Determine the (X, Y) coordinate at the center of the cell enclosing the given text.  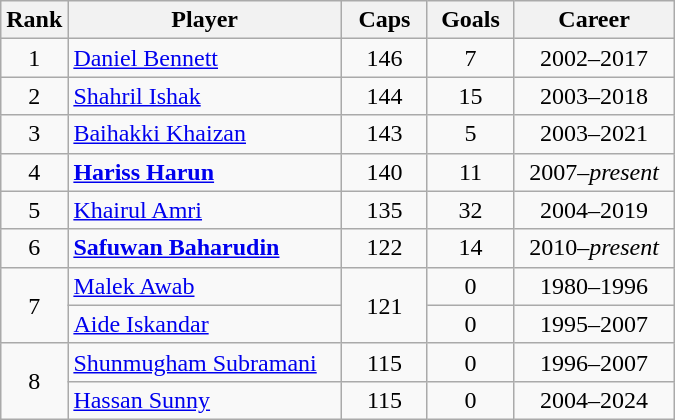
Aide Iskandar (205, 324)
Khairul Amri (205, 210)
3 (34, 134)
1995–2007 (594, 324)
2004–2024 (594, 400)
1996–2007 (594, 362)
Shahril Ishak (205, 96)
2003–2021 (594, 134)
Goals (470, 20)
140 (384, 172)
Career (594, 20)
14 (470, 248)
4 (34, 172)
8 (34, 381)
Rank (34, 20)
Caps (384, 20)
146 (384, 58)
144 (384, 96)
2010–present (594, 248)
1 (34, 58)
121 (384, 305)
Hariss Harun (205, 172)
2002–2017 (594, 58)
11 (470, 172)
Shunmugham Subramani (205, 362)
Safuwan Baharudin (205, 248)
1980–1996 (594, 286)
Baihakki Khaizan (205, 134)
143 (384, 134)
2007–present (594, 172)
15 (470, 96)
6 (34, 248)
Daniel Bennett (205, 58)
2003–2018 (594, 96)
Hassan Sunny (205, 400)
135 (384, 210)
32 (470, 210)
2004–2019 (594, 210)
Malek Awab (205, 286)
Player (205, 20)
122 (384, 248)
2 (34, 96)
